Determine the [X, Y] coordinate at the center of the cell enclosing the given text.  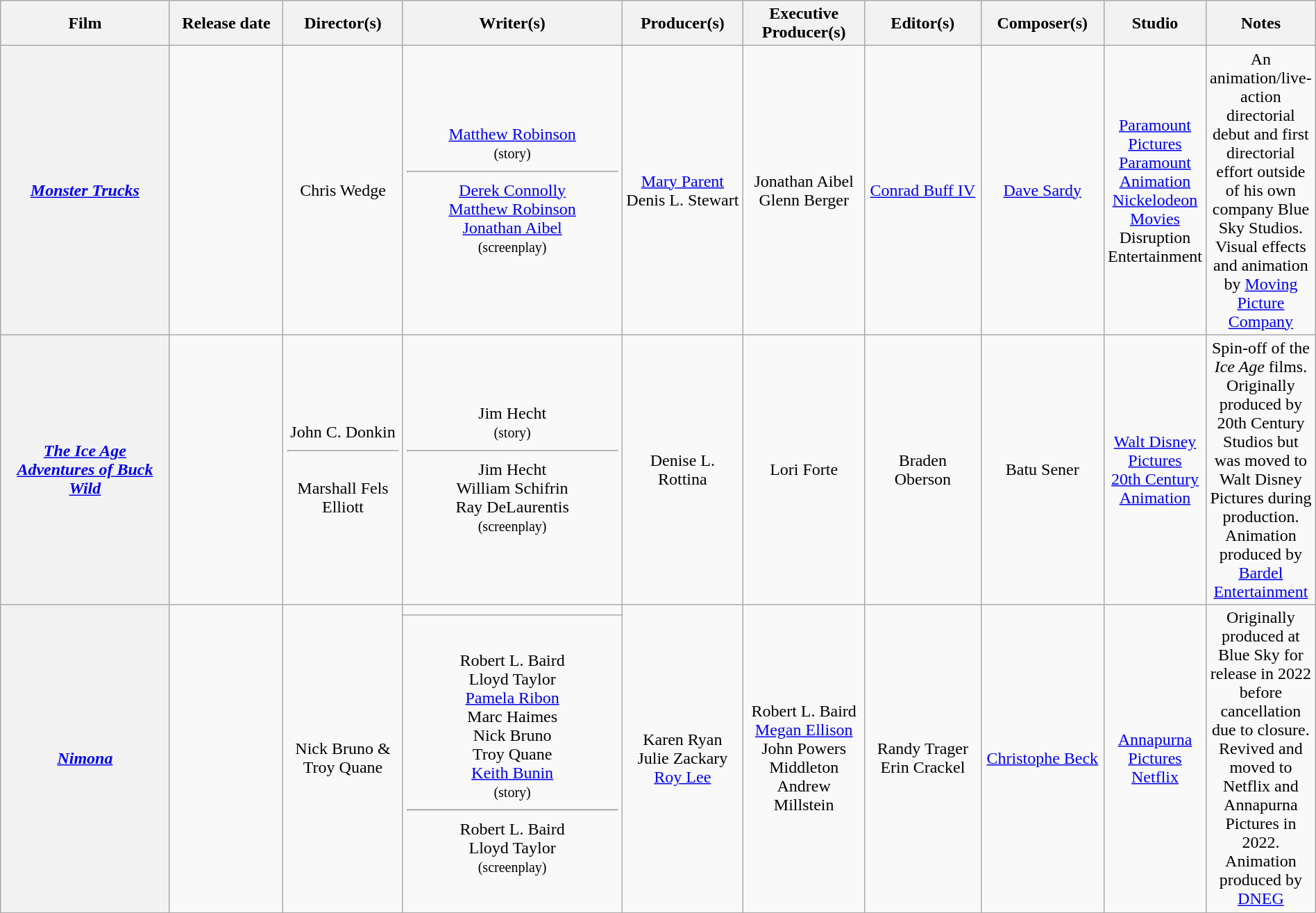
Lori Forte [804, 469]
Film [85, 24]
Producer(s) [683, 24]
Robert L. BairdMegan EllisonJohn Powers MiddletonAndrew Millstein [804, 758]
Studio [1155, 24]
Karen RyanJulie ZackaryRoy Lee [683, 758]
Composer(s) [1043, 24]
Christophe Beck [1043, 758]
Monster Trucks [85, 190]
Chris Wedge [343, 190]
Paramount PicturesParamount AnimationNickelodeon MoviesDisruption Entertainment [1155, 190]
Dave Sardy [1043, 190]
Executive Producer(s) [804, 24]
Batu Sener [1043, 469]
John C. DonkinMarshall Fels Elliott [343, 469]
Annapurna PicturesNetflix [1155, 758]
Nick Bruno & Troy Quane [343, 758]
Director(s) [343, 24]
Mary ParentDenis L. Stewart [683, 190]
Jim Hecht (story)Jim HechtWilliam SchifrinRay DeLaurentis(screenplay) [512, 469]
Notes [1261, 24]
The Ice Age Adventures of Buck Wild [85, 469]
Conrad Buff IV [923, 190]
Matthew Robinson (story)Derek ConnollyMatthew RobinsonJonathan Aibel(screenplay) [512, 190]
Editor(s) [923, 24]
Robert L. BairdLloyd TaylorPamela RibonMarc HaimesNick BrunoTroy QuaneKeith Bunin(story)Robert L. BairdLloyd Taylor(screenplay) [512, 764]
Walt Disney Pictures20th Century Animation [1155, 469]
Writer(s) [512, 24]
Randy TragerErin Crackel [923, 758]
Denise L. Rottina [683, 469]
Jonathan AibelGlenn Berger [804, 190]
Braden Oberson [923, 469]
Release date [226, 24]
Nimona [85, 758]
